Return the [X, Y] coordinate for the center point of the cell that contains the specified text.  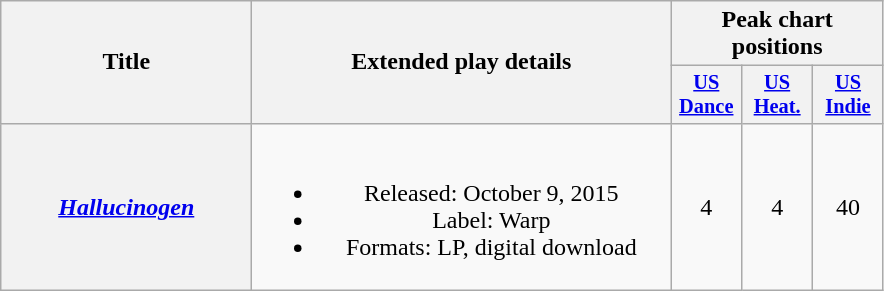
Hallucinogen [126, 206]
Released: October 9, 2015Label: WarpFormats: LP, digital download [462, 206]
Title [126, 62]
USHeat. [778, 95]
USDance [706, 95]
USIndie [848, 95]
Peak chart positions [778, 34]
40 [848, 206]
Extended play details [462, 62]
